Locate the cell with the specified text and output its (x, y) center coordinate. 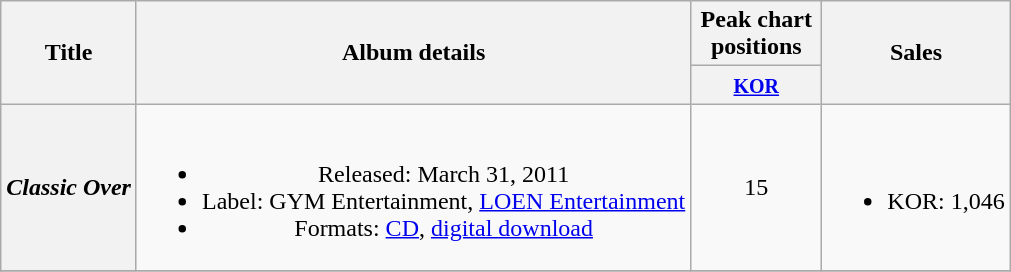
Released: March 31, 2011Label: GYM Entertainment, LOEN EntertainmentFormats: CD, digital download (413, 188)
Peak chart positions (756, 34)
KOR (756, 85)
Album details (413, 52)
KOR: 1,046 (916, 188)
15 (756, 188)
Classic Over (69, 188)
Title (69, 52)
Sales (916, 52)
